Return (x, y) of the center of cell containing provided text 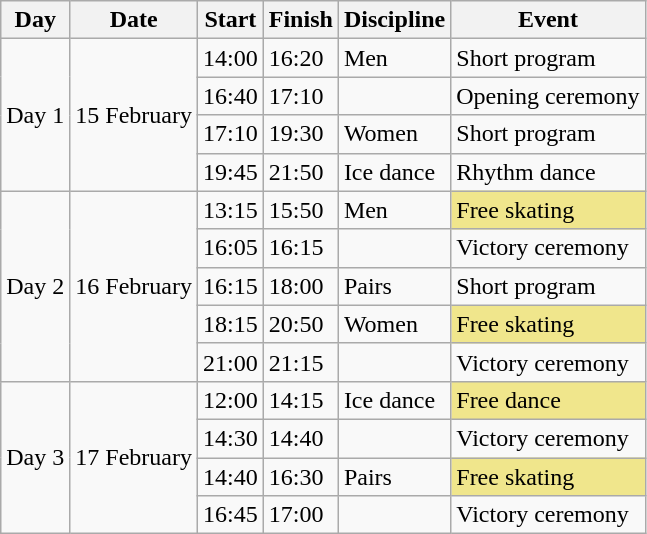
19:30 (300, 134)
Day 2 (36, 286)
Discipline (394, 20)
16:20 (300, 58)
Day 1 (36, 115)
21:00 (231, 362)
Day (36, 20)
14:00 (231, 58)
19:45 (231, 172)
16:45 (231, 515)
Day 3 (36, 457)
Date (134, 20)
16:40 (231, 96)
17:00 (300, 515)
Free dance (548, 400)
21:15 (300, 362)
16:30 (300, 477)
20:50 (300, 324)
17 February (134, 457)
Finish (300, 20)
18:15 (231, 324)
Rhythm dance (548, 172)
13:15 (231, 210)
16:05 (231, 248)
18:00 (300, 286)
Start (231, 20)
15 February (134, 115)
14:15 (300, 400)
15:50 (300, 210)
21:50 (300, 172)
Event (548, 20)
16 February (134, 286)
12:00 (231, 400)
Opening ceremony (548, 96)
14:30 (231, 438)
